For the text-containing cell, return its midpoint in (x, y) coordinate format. 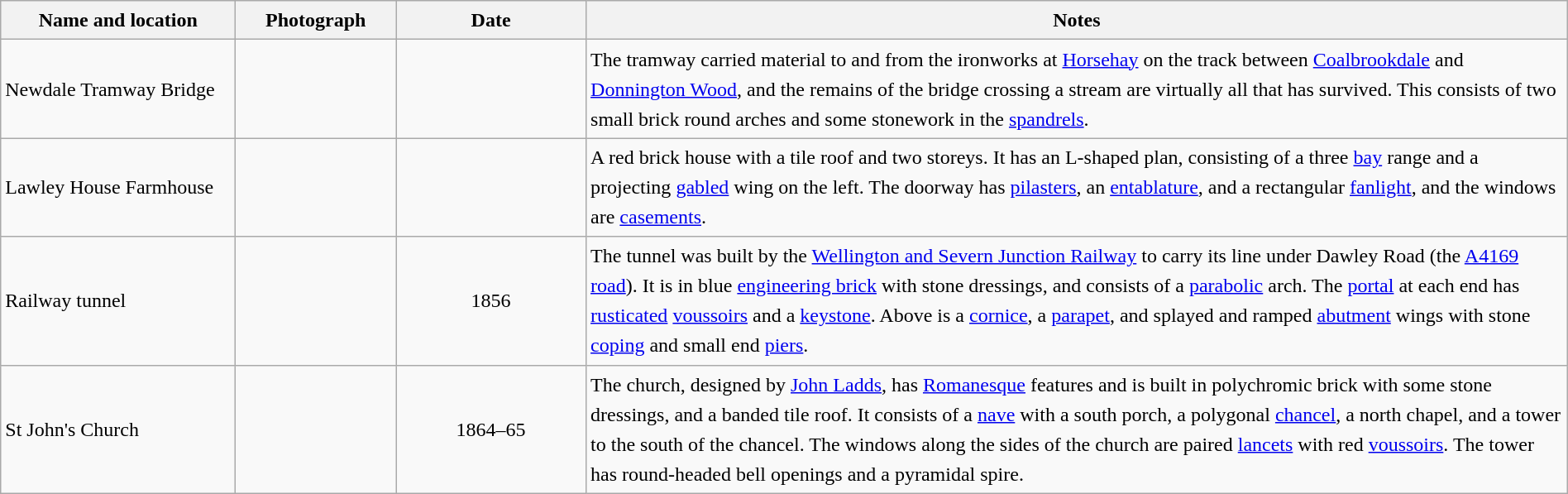
Name and location (118, 20)
St John's Church (118, 429)
1856 (491, 301)
Photograph (316, 20)
Newdale Tramway Bridge (118, 89)
Lawley House Farmhouse (118, 187)
1864–65 (491, 429)
Date (491, 20)
Notes (1077, 20)
Railway tunnel (118, 301)
